From the cell containing the given text, extract its center point as (x, y) coordinate. 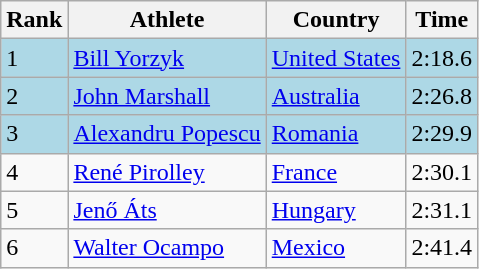
Country (336, 20)
Jenő Áts (167, 210)
3 (34, 134)
Australia (336, 96)
Time (442, 20)
Athlete (167, 20)
2:26.8 (442, 96)
René Pirolley (167, 172)
2:18.6 (442, 58)
1 (34, 58)
2:41.4 (442, 248)
John Marshall (167, 96)
Rank (34, 20)
France (336, 172)
4 (34, 172)
United States (336, 58)
6 (34, 248)
2 (34, 96)
Alexandru Popescu (167, 134)
Walter Ocampo (167, 248)
Hungary (336, 210)
Mexico (336, 248)
Romania (336, 134)
2:31.1 (442, 210)
Bill Yorzyk (167, 58)
5 (34, 210)
2:29.9 (442, 134)
2:30.1 (442, 172)
